Output the (X, Y) coordinate of the center of the cell containing the given text.  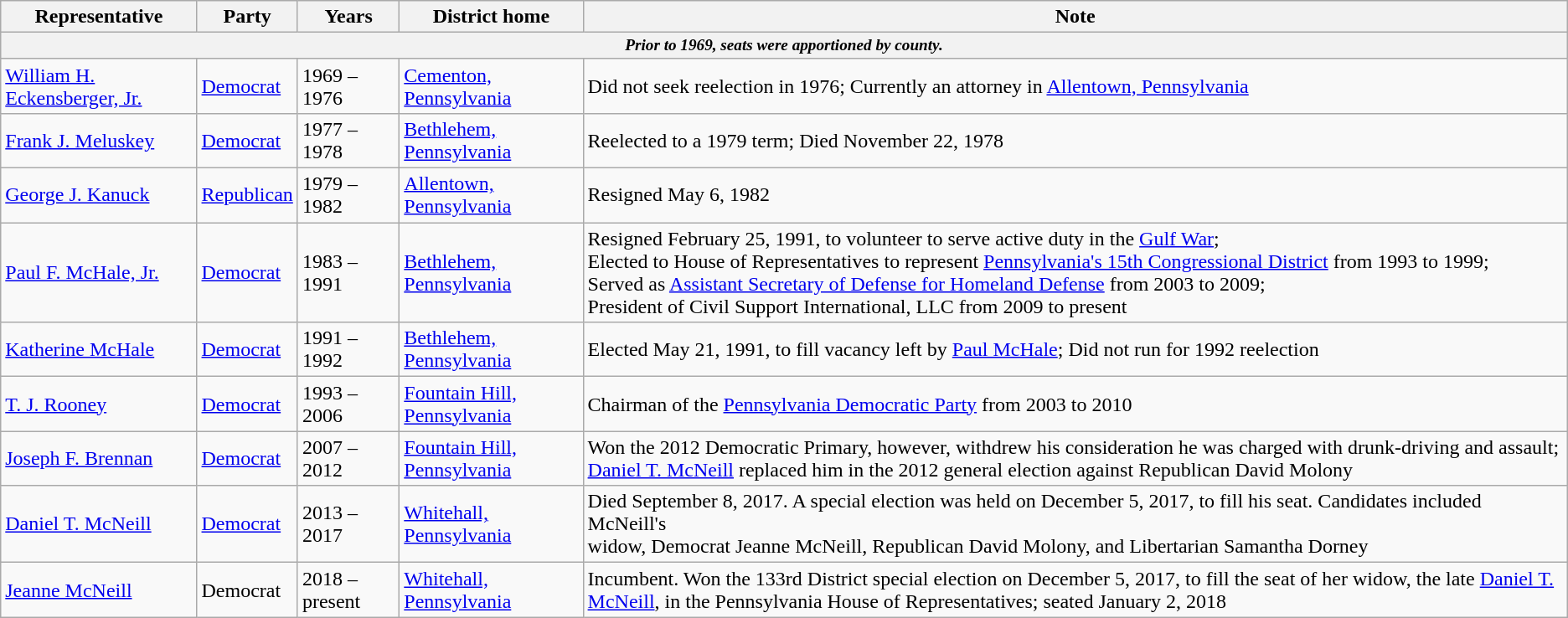
Representative (99, 17)
Joseph F. Brennan (99, 459)
1979 – 1982 (348, 196)
1993 – 2006 (348, 404)
Daniel T. McNeill (99, 524)
Katherine McHale (99, 350)
1983 – 1991 (348, 273)
Years (348, 17)
Frank J. Meluskey (99, 141)
Party (247, 17)
Republican (247, 196)
1991 – 1992 (348, 350)
1969 – 1976 (348, 85)
Reelected to a 1979 term; Died November 22, 1978 (1075, 141)
2013 – 2017 (348, 524)
Cementon, Pennsylvania (491, 85)
Prior to 1969, seats were apportioned by county. (784, 46)
Resigned May 6, 1982 (1075, 196)
1977 – 1978 (348, 141)
Note (1075, 17)
Jeanne McNeill (99, 590)
Paul F. McHale, Jr. (99, 273)
District home (491, 17)
T. J. Rooney (99, 404)
Chairman of the Pennsylvania Democratic Party from 2003 to 2010 (1075, 404)
George J. Kanuck (99, 196)
2018 – present (348, 590)
William H. Eckensberger, Jr. (99, 85)
2007 – 2012 (348, 459)
Elected May 21, 1991, to fill vacancy left by Paul McHale; Did not run for 1992 reelection (1075, 350)
Allentown, Pennsylvania (491, 196)
Did not seek reelection in 1976; Currently an attorney in Allentown, Pennsylvania (1075, 85)
